Find where the given text appears and provide that cell's center as (X, Y) coordinate. 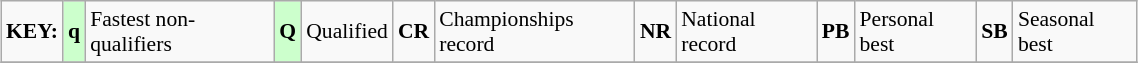
SB (994, 32)
Q (288, 32)
Qualified (347, 32)
Fastest non-qualifiers (180, 32)
NR (656, 32)
National record (746, 32)
Seasonal best (1075, 32)
Championships record (534, 32)
CR (414, 32)
q (74, 32)
PB (836, 32)
Personal best (916, 32)
KEY: (32, 32)
